For the text-containing cell, return its midpoint in (x, y) coordinate format. 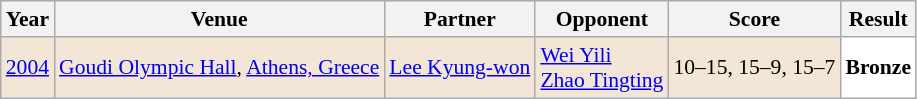
2004 (28, 68)
Goudi Olympic Hall, Athens, Greece (219, 68)
Wei Yili Zhao Tingting (602, 68)
Opponent (602, 19)
Venue (219, 19)
10–15, 15–9, 15–7 (754, 68)
Year (28, 19)
Partner (460, 19)
Result (878, 19)
Bronze (878, 68)
Score (754, 19)
Lee Kyung-won (460, 68)
